Output the (X, Y) coordinate of the center of the cell containing the given text.  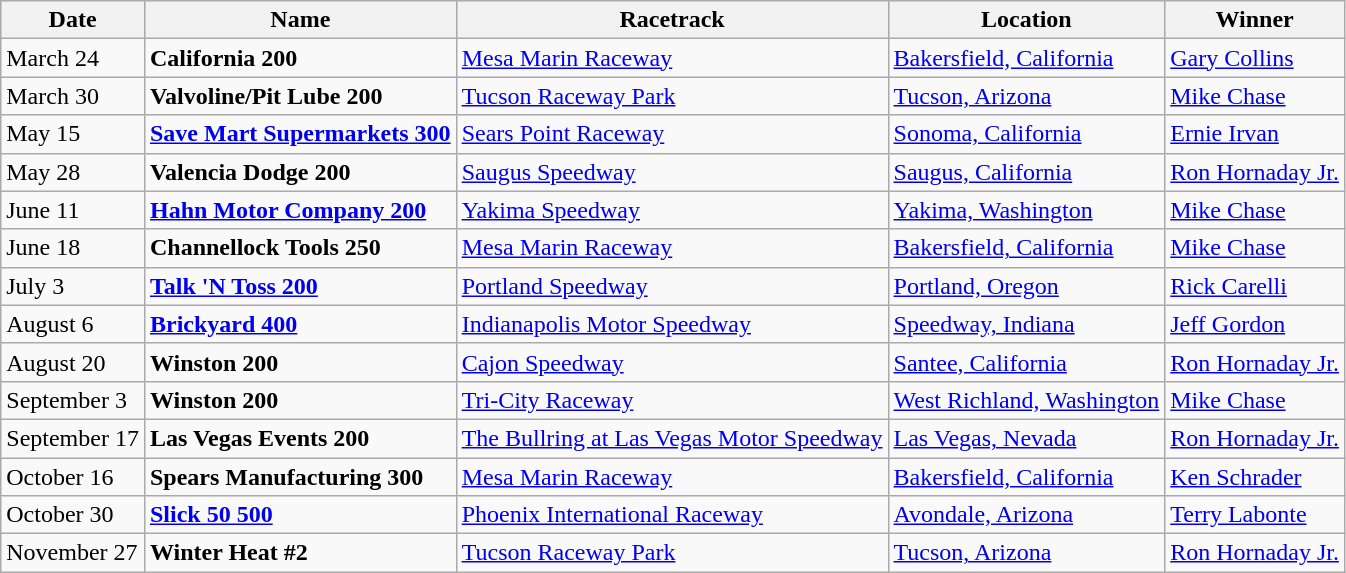
Save Mart Supermarkets 300 (300, 134)
October 16 (73, 477)
Winter Heat #2 (300, 553)
Las Vegas Events 200 (300, 438)
Saugus Speedway (672, 172)
Speedway, Indiana (1026, 324)
Talk 'N Toss 200 (300, 286)
March 24 (73, 58)
November 27 (73, 553)
Avondale, Arizona (1026, 515)
West Richland, Washington (1026, 400)
The Bullring at Las Vegas Motor Speedway (672, 438)
October 30 (73, 515)
Racetrack (672, 20)
California 200 (300, 58)
Portland Speedway (672, 286)
August 6 (73, 324)
July 3 (73, 286)
Gary Collins (1255, 58)
Brickyard 400 (300, 324)
Jeff Gordon (1255, 324)
Yakima, Washington (1026, 210)
Phoenix International Raceway (672, 515)
Cajon Speedway (672, 362)
Winner (1255, 20)
Spears Manufacturing 300 (300, 477)
June 18 (73, 248)
Tri-City Raceway (672, 400)
Slick 50 500 (300, 515)
September 3 (73, 400)
Santee, California (1026, 362)
Valencia Dodge 200 (300, 172)
Ernie Irvan (1255, 134)
Channellock Tools 250 (300, 248)
Location (1026, 20)
Las Vegas, Nevada (1026, 438)
Terry Labonte (1255, 515)
September 17 (73, 438)
Hahn Motor Company 200 (300, 210)
June 11 (73, 210)
August 20 (73, 362)
Sonoma, California (1026, 134)
Indianapolis Motor Speedway (672, 324)
Name (300, 20)
Rick Carelli (1255, 286)
May 15 (73, 134)
May 28 (73, 172)
Ken Schrader (1255, 477)
Valvoline/Pit Lube 200 (300, 96)
Saugus, California (1026, 172)
Date (73, 20)
March 30 (73, 96)
Portland, Oregon (1026, 286)
Yakima Speedway (672, 210)
Sears Point Raceway (672, 134)
